Locate the cell with the specified text and output its [X, Y] center coordinate. 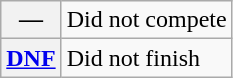
Did not compete [146, 20]
— [31, 20]
DNF [31, 58]
Did not finish [146, 58]
